Search for the cell housing the specified text and yield its (X, Y) center coordinate. 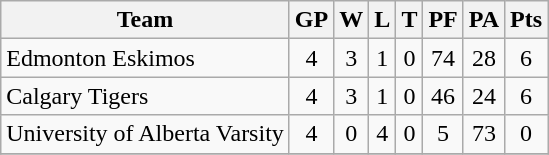
28 (484, 58)
74 (443, 58)
Edmonton Eskimos (146, 58)
46 (443, 96)
Calgary Tigers (146, 96)
W (352, 20)
GP (311, 20)
5 (443, 134)
Pts (526, 20)
PF (443, 20)
Team (146, 20)
PA (484, 20)
L (382, 20)
T (410, 20)
University of Alberta Varsity (146, 134)
73 (484, 134)
24 (484, 96)
